Find where the given text appears and provide that cell's center as (x, y) coordinate. 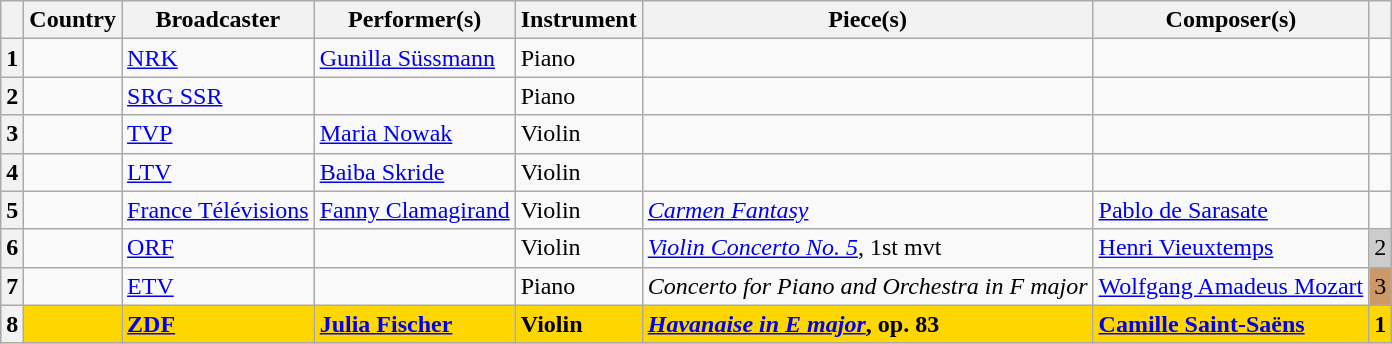
7 (12, 286)
Country (73, 20)
5 (12, 210)
TVP (218, 134)
Camille Saint-Saëns (1231, 324)
Baiba Skride (414, 172)
Broadcaster (218, 20)
Fanny Clamagirand (414, 210)
ETV (218, 286)
Composer(s) (1231, 20)
Instrument (578, 20)
Gunilla Süssmann (414, 58)
ZDF (218, 324)
Henri Vieuxtemps (1231, 248)
ORF (218, 248)
Pablo de Sarasate (1231, 210)
SRG SSR (218, 96)
France Télévisions (218, 210)
4 (12, 172)
NRK (218, 58)
Performer(s) (414, 20)
Concerto for Piano and Orchestra in F major (868, 286)
Violin Concerto No. 5, 1st mvt (868, 248)
6 (12, 248)
LTV (218, 172)
Wolfgang Amadeus Mozart (1231, 286)
8 (12, 324)
Piece(s) (868, 20)
Julia Fischer (414, 324)
Havanaise in E major, op. 83 (868, 324)
Carmen Fantasy (868, 210)
Maria Nowak (414, 134)
